Extract the [x, y] coordinate from the center of the cell holding the provided text.  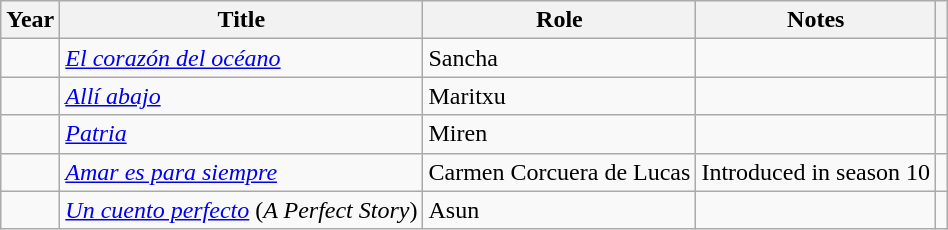
Role [560, 20]
Amar es para siempre [242, 172]
Introduced in season 10 [816, 172]
Year [30, 20]
Title [242, 20]
Miren [560, 134]
Maritxu [560, 96]
El corazón del océano [242, 58]
Sancha [560, 58]
Un cuento perfecto (A Perfect Story) [242, 210]
Notes [816, 20]
Asun [560, 210]
Carmen Corcuera de Lucas [560, 172]
Patria [242, 134]
Allí abajo [242, 96]
